Identify which cell holds the provided text, then report its [x, y] central coordinate. 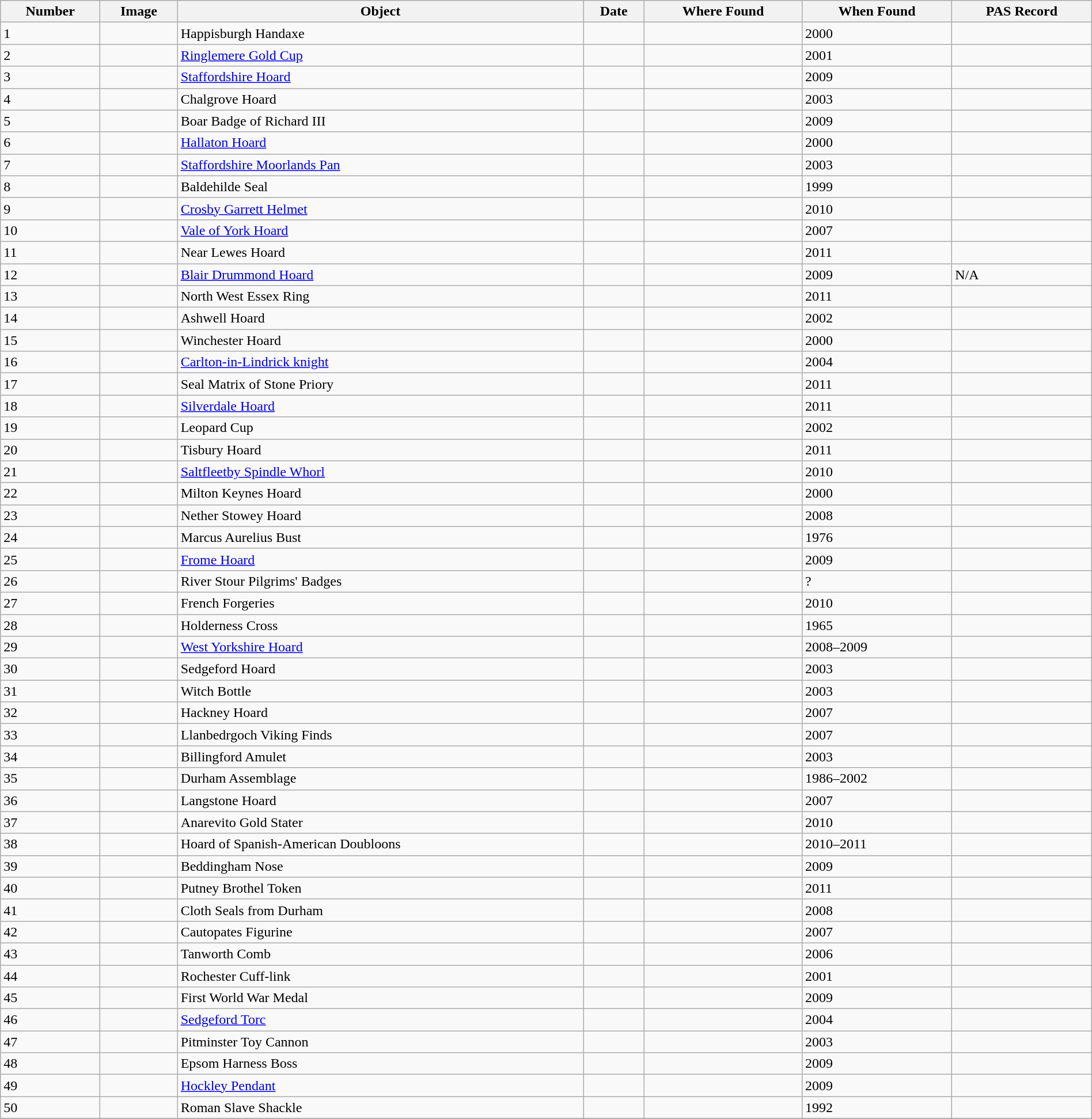
39 [51, 866]
Chalgrove Hoard [380, 99]
2006 [877, 954]
Beddingham Nose [380, 866]
24 [51, 537]
5 [51, 121]
Cloth Seals from Durham [380, 910]
Leopard Cup [380, 428]
32 [51, 713]
Carlton-in-Lindrick knight [380, 362]
Sedgeford Hoard [380, 669]
Silverdale Hoard [380, 406]
Hockley Pendant [380, 1086]
34 [51, 757]
Sedgeford Torc [380, 1020]
Seal Matrix of Stone Priory [380, 384]
2008–2009 [877, 647]
2 [51, 55]
Staffordshire Moorlands Pan [380, 165]
Where Found [723, 12]
? [877, 581]
22 [51, 494]
3 [51, 77]
17 [51, 384]
15 [51, 340]
41 [51, 910]
Saltfleetby Spindle Whorl [380, 472]
46 [51, 1020]
Blair Drummond Hoard [380, 275]
12 [51, 275]
28 [51, 625]
Pitminster Toy Cannon [380, 1042]
French Forgeries [380, 603]
6 [51, 143]
Happisburgh Handaxe [380, 33]
North West Essex Ring [380, 297]
4 [51, 99]
1965 [877, 625]
West Yorkshire Hoard [380, 647]
Staffordshire Hoard [380, 77]
Boar Badge of Richard III [380, 121]
49 [51, 1086]
2010–2011 [877, 844]
Ringlemere Gold Cup [380, 55]
Tanworth Comb [380, 954]
Crosby Garrett Helmet [380, 208]
36 [51, 801]
35 [51, 779]
43 [51, 954]
29 [51, 647]
Witch Bottle [380, 691]
25 [51, 559]
N/A [1022, 275]
Billingford Amulet [380, 757]
7 [51, 165]
42 [51, 932]
Cautopates Figurine [380, 932]
When Found [877, 12]
Llanbedrgoch Viking Finds [380, 735]
37 [51, 822]
8 [51, 187]
Anarevito Gold Stater [380, 822]
Roman Slave Shackle [380, 1107]
Nether Stowey Hoard [380, 515]
1 [51, 33]
26 [51, 581]
16 [51, 362]
First World War Medal [380, 998]
27 [51, 603]
1999 [877, 187]
31 [51, 691]
1986–2002 [877, 779]
48 [51, 1064]
Tisbury Hoard [380, 450]
Holderness Cross [380, 625]
Rochester Cuff-link [380, 976]
14 [51, 318]
13 [51, 297]
20 [51, 450]
Ashwell Hoard [380, 318]
Epsom Harness Boss [380, 1064]
Vale of York Hoard [380, 230]
1992 [877, 1107]
Milton Keynes Hoard [380, 494]
Hoard of Spanish-American Doubloons [380, 844]
Hackney Hoard [380, 713]
50 [51, 1107]
11 [51, 252]
9 [51, 208]
Winchester Hoard [380, 340]
44 [51, 976]
38 [51, 844]
Image [139, 12]
30 [51, 669]
Near Lewes Hoard [380, 252]
Date [614, 12]
23 [51, 515]
Baldehilde Seal [380, 187]
18 [51, 406]
47 [51, 1042]
19 [51, 428]
Object [380, 12]
1976 [877, 537]
Marcus Aurelius Bust [380, 537]
Putney Brothel Token [380, 888]
45 [51, 998]
Durham Assemblage [380, 779]
Number [51, 12]
33 [51, 735]
10 [51, 230]
40 [51, 888]
Hallaton Hoard [380, 143]
PAS Record [1022, 12]
River Stour Pilgrims' Badges [380, 581]
21 [51, 472]
Frome Hoard [380, 559]
Langstone Hoard [380, 801]
